Detect which cell encompasses the target text, then output its [x, y] center coordinate. 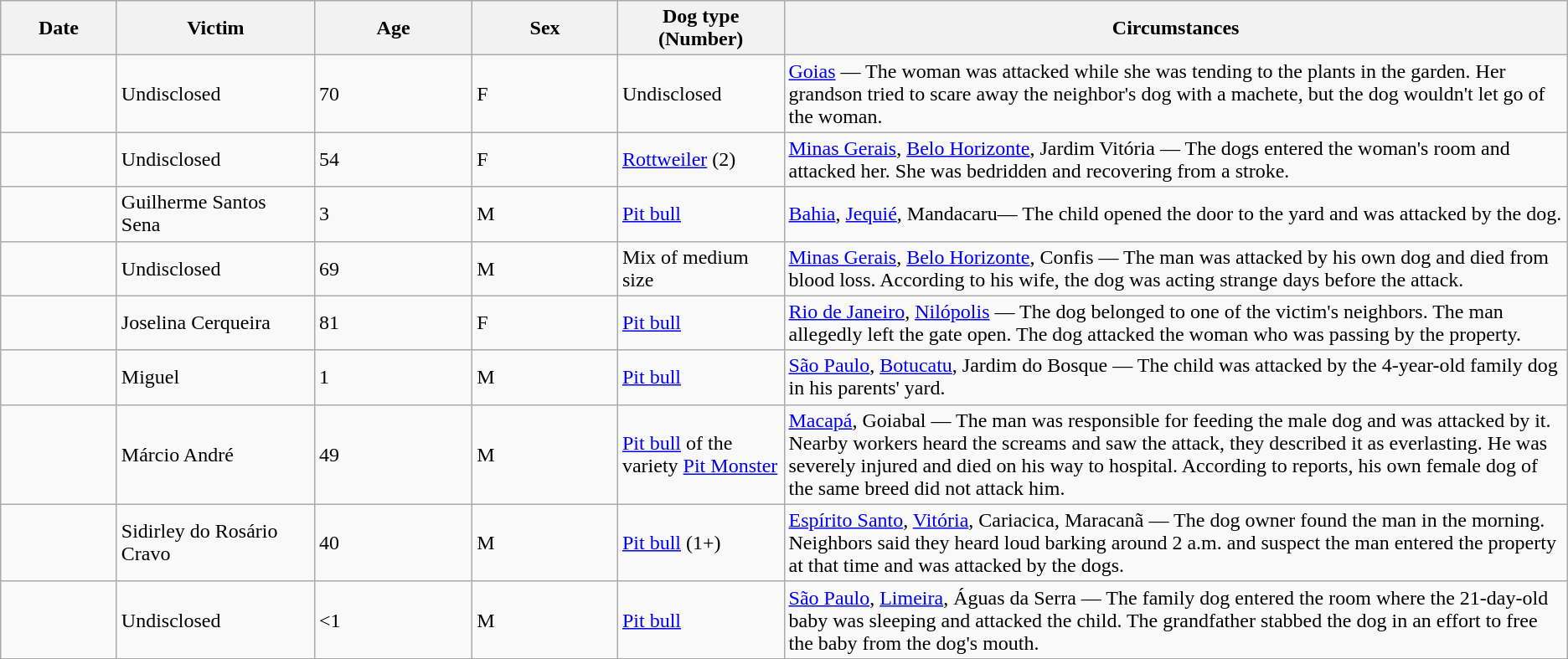
Victim [215, 28]
Age [393, 28]
Bahia, Jequié, Mandacaru— The child opened the door to the yard and was attacked by the dog. [1176, 214]
Pit bull of the variety Pit Monster [700, 454]
40 [393, 543]
Márcio André [215, 454]
Rottweiler (2) [700, 159]
Sex [545, 28]
54 [393, 159]
Guilherme Santos Sena [215, 214]
3 [393, 214]
São Paulo, Botucatu, Jardim do Bosque — The child was attacked by the 4-year-old family dog in his parents' yard. [1176, 377]
Circumstances [1176, 28]
<1 [393, 620]
Joselina Cerqueira [215, 323]
Date [59, 28]
Pit bull (1+) [700, 543]
1 [393, 377]
Minas Gerais, Belo Horizonte, Jardim Vitória — The dogs entered the woman's room and attacked her. She was bedridden and recovering from a stroke. [1176, 159]
70 [393, 94]
Mix of medium size [700, 268]
81 [393, 323]
69 [393, 268]
49 [393, 454]
Miguel [215, 377]
Dog type (Number) [700, 28]
Sidirley do Rosário Cravo [215, 543]
